Capture the cell that displays the provided text and extract its [X, Y] central coordinate. 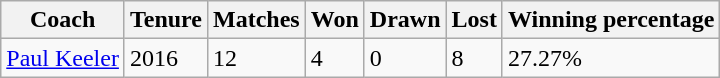
2016 [166, 58]
27.27% [611, 58]
4 [334, 58]
Tenure [166, 20]
Winning percentage [611, 20]
Paul Keeler [63, 58]
Drawn [405, 20]
8 [474, 58]
Lost [474, 20]
12 [257, 58]
Matches [257, 20]
Won [334, 20]
Coach [63, 20]
0 [405, 58]
